Return the [x, y] coordinate for the center point of the cell that contains the specified text.  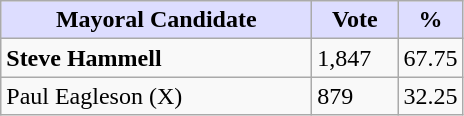
Steve Hammell [156, 58]
% [430, 20]
32.25 [430, 96]
67.75 [430, 58]
Paul Eagleson (X) [156, 96]
Vote [355, 20]
879 [355, 96]
1,847 [355, 58]
Mayoral Candidate [156, 20]
